Extract the [x, y] coordinate from the center of the cell holding the provided text.  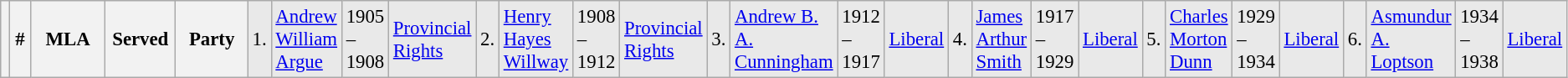
1929 – 1934 [1256, 39]
Asmundur A. Loptson [1411, 39]
4. [960, 39]
1. [259, 39]
Henry Hayes Willway [535, 39]
Served [141, 39]
James Arthur Smith [1001, 39]
Party [212, 39]
Charles Morton Dunn [1199, 39]
3. [719, 39]
# [20, 39]
Andrew William Argue [306, 39]
MLA [69, 39]
1912 – 1917 [861, 39]
1905 – 1908 [365, 39]
1934 – 1938 [1479, 39]
5. [1154, 39]
6. [1355, 39]
Andrew B. A. Cunningham [784, 39]
2. [488, 39]
1917 – 1929 [1055, 39]
1908 – 1912 [597, 39]
